Output the (x, y) coordinate of the center of the cell containing the given text.  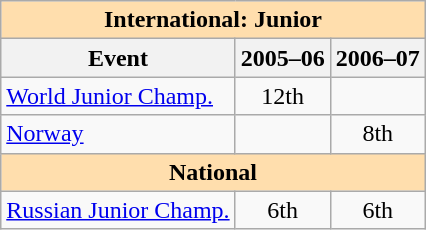
2005–06 (282, 58)
Event (118, 58)
2006–07 (378, 58)
8th (378, 134)
Norway (118, 134)
Russian Junior Champ. (118, 210)
National (214, 172)
International: Junior (214, 20)
World Junior Champ. (118, 96)
12th (282, 96)
